Pinpoint the cell where the given text exists, returning its [x, y] midpoint coordinate. 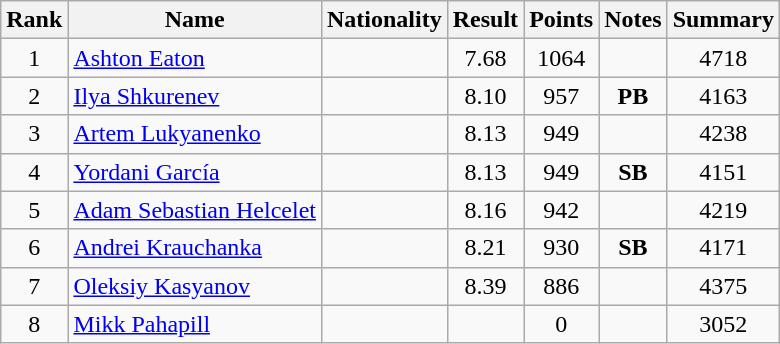
8 [34, 324]
7 [34, 286]
4375 [723, 286]
7.68 [485, 58]
Notes [633, 20]
0 [562, 324]
4151 [723, 172]
Adam Sebastian Helcelet [195, 210]
Points [562, 20]
8.10 [485, 96]
942 [562, 210]
Name [195, 20]
8.21 [485, 248]
Yordani García [195, 172]
930 [562, 248]
Mikk Pahapill [195, 324]
4238 [723, 134]
4718 [723, 58]
Result [485, 20]
Ashton Eaton [195, 58]
PB [633, 96]
8.16 [485, 210]
4163 [723, 96]
Nationality [384, 20]
3052 [723, 324]
Oleksiy Kasyanov [195, 286]
1064 [562, 58]
4171 [723, 248]
8.39 [485, 286]
957 [562, 96]
5 [34, 210]
4 [34, 172]
Ilya Shkurenev [195, 96]
Andrei Krauchanka [195, 248]
Rank [34, 20]
4219 [723, 210]
3 [34, 134]
886 [562, 286]
6 [34, 248]
Summary [723, 20]
2 [34, 96]
1 [34, 58]
Artem Lukyanenko [195, 134]
